Identify which cell holds the provided text, then report its (X, Y) central coordinate. 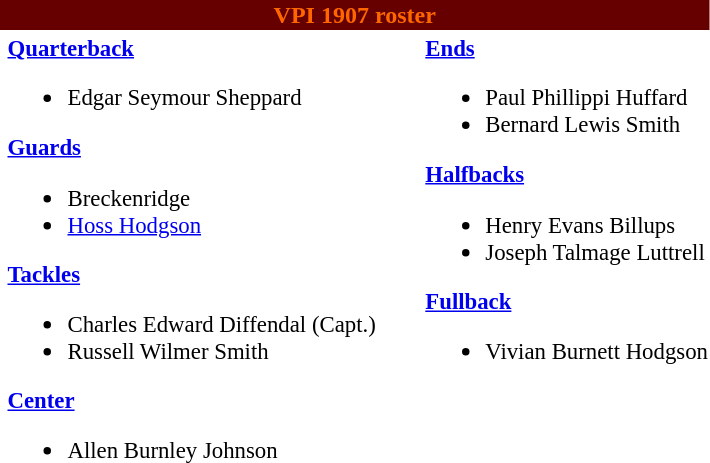
VPI 1907 roster (354, 15)
